Identify which cell holds the provided text, then report its (x, y) central coordinate. 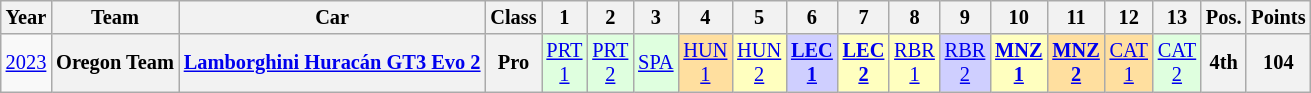
6 (812, 17)
1 (565, 17)
9 (965, 17)
7 (864, 17)
Pos. (1224, 17)
10 (1018, 17)
Car (332, 17)
MNZ2 (1076, 63)
Team (115, 17)
Points (1278, 17)
PRT1 (565, 63)
HUN1 (705, 63)
LEC2 (864, 63)
104 (1278, 63)
4th (1224, 63)
CAT2 (1177, 63)
Pro (513, 63)
2 (610, 17)
13 (1177, 17)
3 (656, 17)
SPA (656, 63)
Class (513, 17)
11 (1076, 17)
Oregon Team (115, 63)
5 (759, 17)
4 (705, 17)
RBR2 (965, 63)
PRT2 (610, 63)
HUN2 (759, 63)
Lamborghini Huracán GT3 Evo 2 (332, 63)
RBR1 (914, 63)
12 (1129, 17)
LEC1 (812, 63)
Year (26, 17)
CAT1 (1129, 63)
MNZ1 (1018, 63)
8 (914, 17)
2023 (26, 63)
